For the text-containing cell, return its midpoint in [x, y] coordinate format. 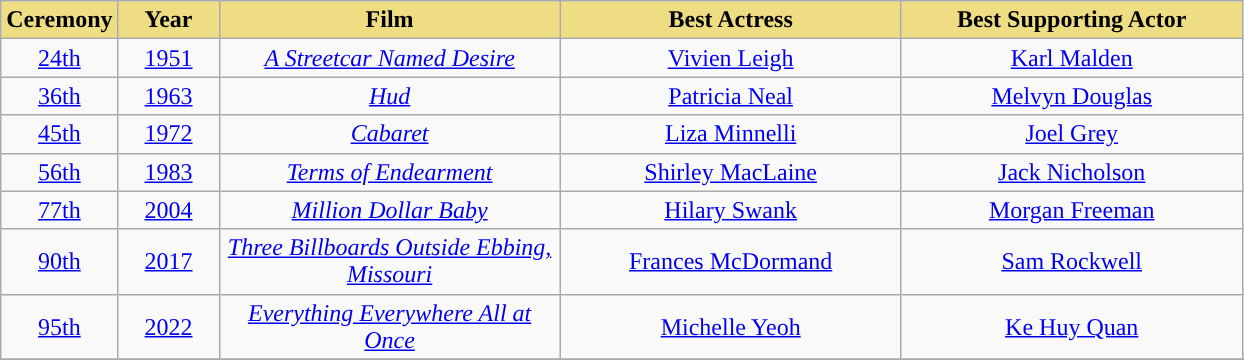
A Streetcar Named Desire [390, 58]
77th [60, 210]
95th [60, 326]
Jack Nicholson [1072, 172]
Vivien Leigh [730, 58]
Patricia Neal [730, 96]
Joel Grey [1072, 134]
Cabaret [390, 134]
24th [60, 58]
Frances McDormand [730, 262]
Year [168, 20]
Hilary Swank [730, 210]
Shirley MacLaine [730, 172]
Morgan Freeman [1072, 210]
Hud [390, 96]
2017 [168, 262]
Best Actress [730, 20]
Terms of Endearment [390, 172]
Liza Minnelli [730, 134]
2022 [168, 326]
Best Supporting Actor [1072, 20]
Karl Malden [1072, 58]
Everything Everywhere All at Once [390, 326]
2004 [168, 210]
36th [60, 96]
90th [60, 262]
Film [390, 20]
Million Dollar Baby [390, 210]
1951 [168, 58]
Michelle Yeoh [730, 326]
Three Billboards Outside Ebbing, Missouri [390, 262]
56th [60, 172]
Sam Rockwell [1072, 262]
Melvyn Douglas [1072, 96]
1983 [168, 172]
1963 [168, 96]
Ke Huy Quan [1072, 326]
Ceremony [60, 20]
1972 [168, 134]
45th [60, 134]
